Pinpoint the cell where the given text exists, returning its (X, Y) midpoint coordinate. 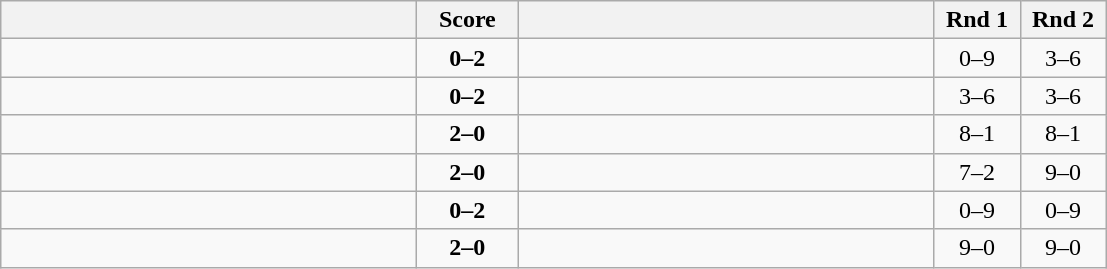
Rnd 2 (1063, 20)
Rnd 1 (977, 20)
7–2 (977, 172)
Score (468, 20)
